Capture the cell that displays the provided text and extract its (X, Y) central coordinate. 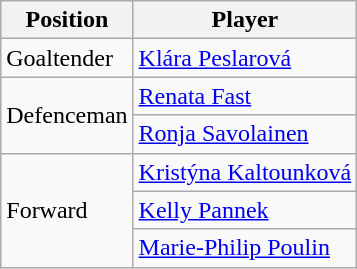
Goaltender (67, 58)
Marie-Philip Poulin (245, 248)
Kristýna Kaltounková (245, 172)
Position (67, 20)
Renata Fast (245, 96)
Kelly Pannek (245, 210)
Ronja Savolainen (245, 134)
Defenceman (67, 115)
Player (245, 20)
Forward (67, 210)
Klára Peslarová (245, 58)
